Capture the cell that displays the provided text and extract its (X, Y) central coordinate. 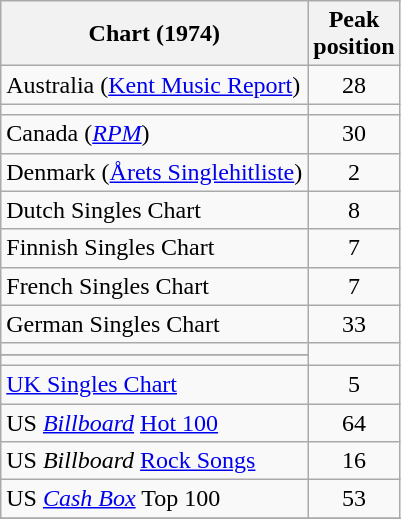
8 (354, 210)
Dutch Singles Chart (154, 210)
Denmark (Årets Singlehitliste) (154, 172)
2 (354, 172)
Canada (RPM) (154, 134)
Chart (1974) (154, 34)
28 (354, 85)
33 (354, 324)
German Singles Chart (154, 324)
Australia (Kent Music Report) (154, 85)
5 (354, 384)
US Billboard Rock Songs (154, 461)
French Singles Chart (154, 286)
UK Singles Chart (154, 384)
16 (354, 461)
US Cash Box Top 100 (154, 499)
Peakposition (354, 34)
US Billboard Hot 100 (154, 423)
Finnish Singles Chart (154, 248)
30 (354, 134)
53 (354, 499)
64 (354, 423)
